Detect which cell encompasses the target text, then output its (X, Y) center coordinate. 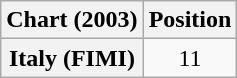
11 (190, 58)
Chart (2003) (72, 20)
Position (190, 20)
Italy (FIMI) (72, 58)
